From the cell containing the given text, extract its center point as [x, y] coordinate. 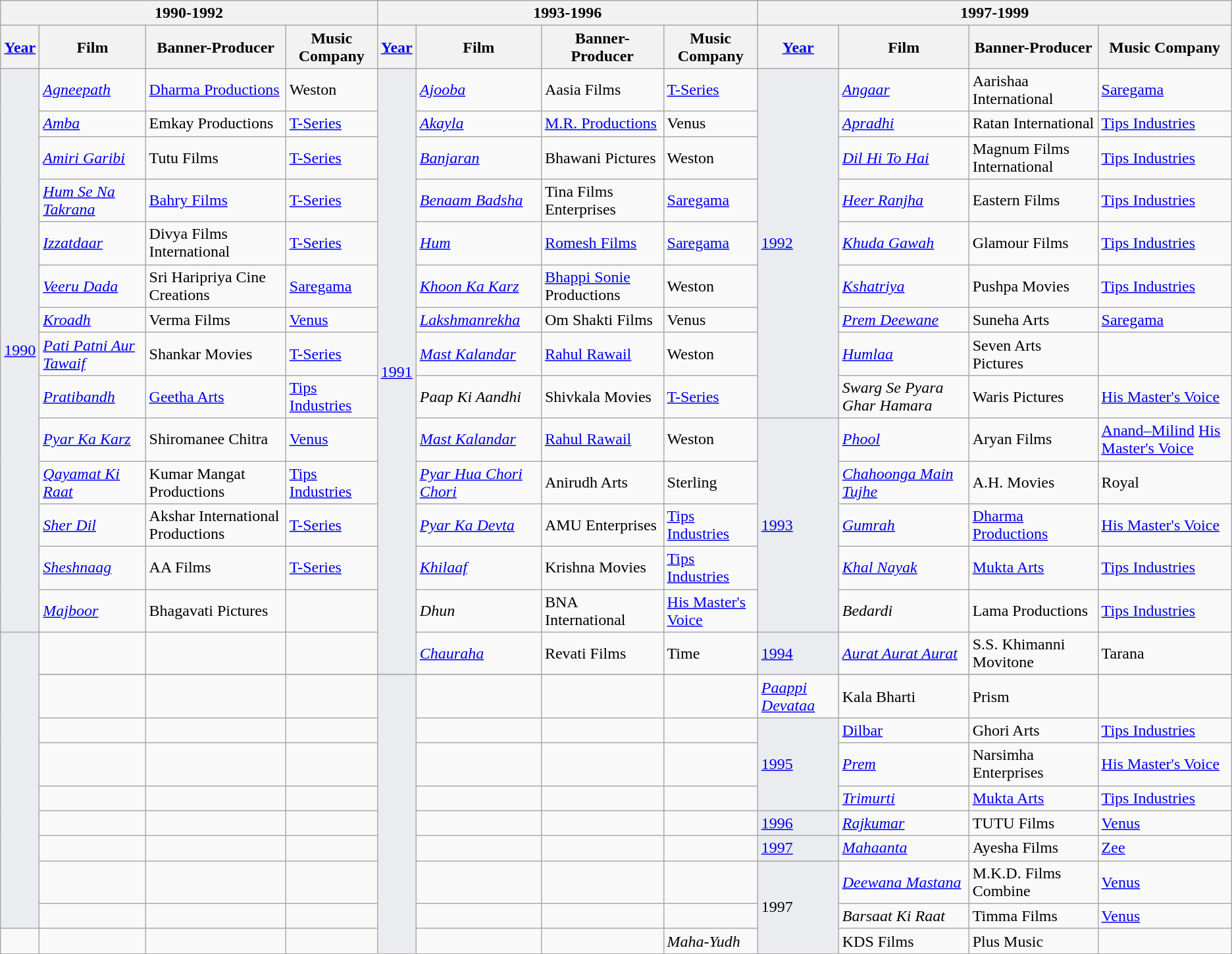
Majboor [92, 611]
1994 [798, 654]
Anand–Milind His Master's Voice [1165, 439]
Izzatdaar [92, 243]
Apradhi [904, 124]
Veeru Dada [92, 286]
AA Films [216, 568]
Aryan Films [1033, 439]
Tutu Films [216, 158]
Khal Nayak [904, 568]
Mahaanta [904, 848]
Tina Films Enterprises [602, 200]
Dilbar [904, 730]
Angaar [904, 89]
TUTU Films [1033, 823]
Divya Films International [216, 243]
Prem Deewane [904, 320]
Kroadh [92, 320]
Ghori Arts [1033, 730]
Revati Films [602, 654]
Sher Dil [92, 525]
Barsaat Ki Raat [904, 916]
Aasia Films [602, 89]
AMU Enterprises [602, 525]
Kala Bharti [904, 696]
Glamour Films [1033, 243]
Trimurti [904, 798]
Pratibandh [92, 396]
Swarg Se Pyara Ghar Hamara [904, 396]
Sri Haripriya Cine Creations [216, 286]
Verma Films [216, 320]
Kshatriya [904, 286]
Romesh Films [602, 243]
Aurat Aurat Aurat [904, 654]
Dhun [478, 611]
Humlaa [904, 354]
Pyar Ka Karz [92, 439]
Paappi Devataa [798, 696]
Bhawani Pictures [602, 158]
Lakshmanrekha [478, 320]
Zee [1165, 848]
Akayla [478, 124]
BNA International [602, 611]
Bedardi [904, 611]
Khilaaf [478, 568]
Om Shakti Films [602, 320]
Ajooba [478, 89]
Bhagavati Pictures [216, 611]
Maha-Yudh [711, 941]
Suneha Arts [1033, 320]
Geetha Arts [216, 396]
S.S. Khimanni Movitone [1033, 654]
Prem [904, 765]
1995 [798, 765]
Shivkala Movies [602, 396]
1993 [798, 525]
Eastern Films [1033, 200]
1992 [798, 243]
Rajkumar [904, 823]
Krishna Movies [602, 568]
Hum [478, 243]
Chahoonga Main Tujhe [904, 482]
1997-1999 [994, 13]
1996 [798, 823]
Timma Films [1033, 916]
Benaam Badsha [478, 200]
Shiromanee Chitra [216, 439]
Amiri Garibi [92, 158]
Gumrah [904, 525]
KDS Films [904, 941]
Time [711, 654]
Heer Ranjha [904, 200]
Pyar Hua Chori Chori [478, 482]
Waris Pictures [1033, 396]
Dil Hi To Hai [904, 158]
Pushpa Movies [1033, 286]
Tarana [1165, 654]
Banjaran [478, 158]
Chauraha [478, 654]
Pyar Ka Devta [478, 525]
Prism [1033, 696]
Narsimha Enterprises [1033, 765]
Ratan International [1033, 124]
Shankar Movies [216, 354]
Ayesha Films [1033, 848]
1993-1996 [567, 13]
1990 [20, 350]
A.H. Movies [1033, 482]
Paap Ki Aandhi [478, 396]
Qayamat Ki Raat [92, 482]
M.K.D. Films Combine [1033, 882]
Anirudh Arts [602, 482]
Plus Music [1033, 941]
Khoon Ka Karz [478, 286]
Seven Arts Pictures [1033, 354]
1991 [396, 372]
Phool [904, 439]
Bhappi Sonie Productions [602, 286]
Magnum Films International [1033, 158]
Sterling [711, 482]
Agneepath [92, 89]
Bahry Films [216, 200]
Pati Patni Aur Tawaif [92, 354]
Deewana Mastana [904, 882]
1990-1992 [189, 13]
Aarishaa International [1033, 89]
M.R. Productions [602, 124]
Lama Productions [1033, 611]
Royal [1165, 482]
Emkay Productions [216, 124]
Sheshnaag [92, 568]
Hum Se Na Takrana [92, 200]
Akshar International Productions [216, 525]
Amba [92, 124]
Khuda Gawah [904, 243]
Kumar Mangat Productions [216, 482]
